Output the [x, y] coordinate of the center of the cell containing the given text.  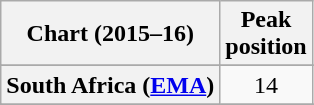
South Africa (EMA) [110, 85]
Chart (2015–16) [110, 34]
14 [266, 85]
Peakposition [266, 34]
